Return the (X, Y) coordinate for the center point of the cell that contains the specified text.  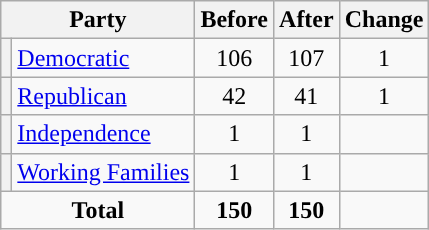
Independence (104, 134)
Change (384, 20)
106 (234, 58)
Republican (104, 96)
42 (234, 96)
Total (98, 210)
Democratic (104, 58)
Working Families (104, 172)
41 (307, 96)
107 (307, 58)
Before (234, 20)
Party (98, 20)
After (307, 20)
